Search for the cell housing the specified text and yield its [x, y] center coordinate. 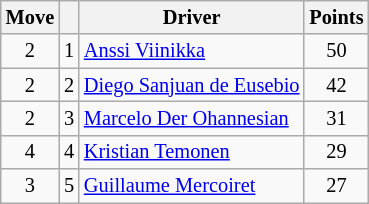
Diego Sanjuan de Eusebio [192, 85]
Marcelo Der Ohannesian [192, 118]
Kristian Temonen [192, 152]
Guillaume Mercoiret [192, 186]
31 [336, 118]
42 [336, 85]
Move [30, 17]
Anssi Viinikka [192, 51]
Points [336, 17]
Driver [192, 17]
29 [336, 152]
1 [69, 51]
5 [69, 186]
27 [336, 186]
50 [336, 51]
